Return (X, Y) of the center of cell containing provided text 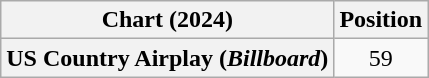
US Country Airplay (Billboard) (168, 58)
59 (381, 58)
Chart (2024) (168, 20)
Position (381, 20)
